Locate the cell with the specified text and output its [X, Y] center coordinate. 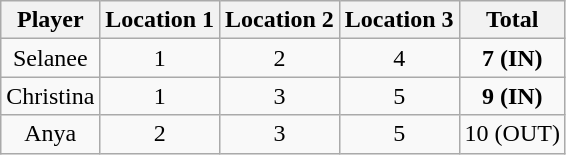
Location 3 [399, 20]
Location 1 [160, 20]
Selanee [50, 58]
Player [50, 20]
4 [399, 58]
Anya [50, 134]
7 (IN) [512, 58]
Christina [50, 96]
Total [512, 20]
10 (OUT) [512, 134]
Location 2 [280, 20]
9 (IN) [512, 96]
